Determine the [X, Y] coordinate at the center of the cell enclosing the given text.  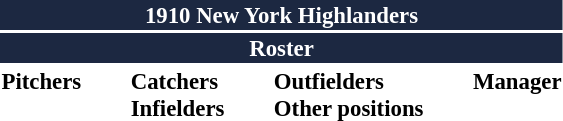
Roster [282, 48]
1910 New York Highlanders [282, 15]
